Pinpoint the cell where the given text exists, returning its (X, Y) midpoint coordinate. 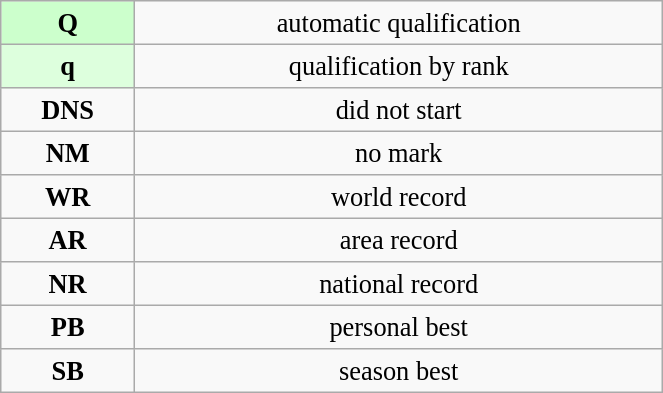
SB (68, 371)
PB (68, 327)
q (68, 66)
NM (68, 153)
area record (399, 240)
did not start (399, 109)
qualification by rank (399, 66)
WR (68, 197)
AR (68, 240)
world record (399, 197)
season best (399, 371)
no mark (399, 153)
DNS (68, 109)
Q (68, 22)
personal best (399, 327)
automatic qualification (399, 22)
national record (399, 284)
NR (68, 284)
